For the text-containing cell, return its midpoint in [X, Y] coordinate format. 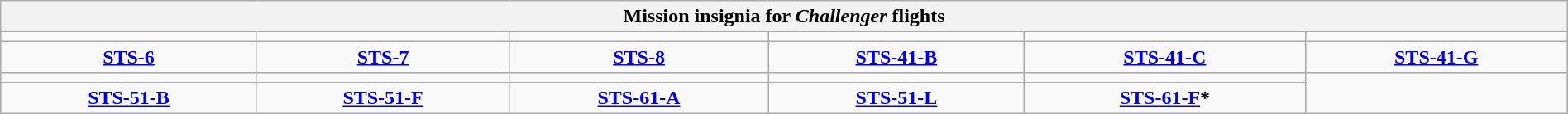
STS-41-G [1436, 57]
Mission insignia for Challenger flights [784, 17]
STS-41-C [1165, 57]
STS-7 [383, 57]
STS-51-F [383, 97]
STS-6 [129, 57]
STS-61-F* [1165, 97]
STS-8 [638, 57]
STS-61-A [638, 97]
STS-41-B [896, 57]
STS-51-L [896, 97]
STS-51-B [129, 97]
